Capture the cell that displays the provided text and extract its [x, y] central coordinate. 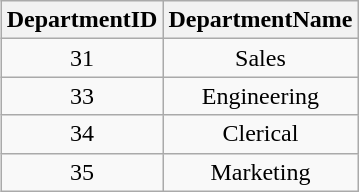
31 [82, 58]
34 [82, 134]
Sales [260, 58]
Marketing [260, 172]
35 [82, 172]
Clerical [260, 134]
Engineering [260, 96]
33 [82, 96]
DepartmentID [82, 20]
DepartmentName [260, 20]
